Capture the cell that displays the provided text and extract its [x, y] central coordinate. 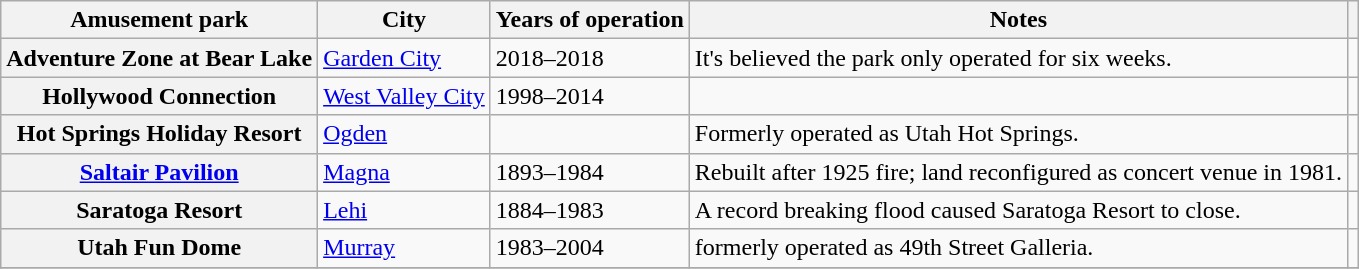
A record breaking flood caused Saratoga Resort to close. [1018, 210]
Saltair Pavilion [160, 172]
Saratoga Resort [160, 210]
formerly operated as 49th Street Galleria. [1018, 248]
1998–2014 [590, 96]
Hot Springs Holiday Resort [160, 134]
2018–2018 [590, 58]
It's believed the park only operated for six weeks. [1018, 58]
1983–2004 [590, 248]
Magna [404, 172]
Hollywood Connection [160, 96]
Ogden [404, 134]
Formerly operated as Utah Hot Springs. [1018, 134]
1884–1983 [590, 210]
Rebuilt after 1925 fire; land reconfigured as concert venue in 1981. [1018, 172]
Notes [1018, 20]
Murray [404, 248]
West Valley City [404, 96]
Adventure Zone at Bear Lake [160, 58]
Lehi [404, 210]
Amusement park [160, 20]
1893–1984 [590, 172]
Years of operation [590, 20]
Garden City [404, 58]
City [404, 20]
Utah Fun Dome [160, 248]
